Return [x, y] of the center of cell containing provided text 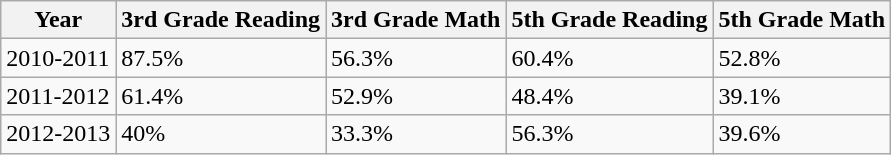
2011-2012 [58, 96]
60.4% [610, 58]
5th Grade Reading [610, 20]
61.4% [221, 96]
33.3% [416, 134]
39.6% [802, 134]
Year [58, 20]
3rd Grade Reading [221, 20]
48.4% [610, 96]
39.1% [802, 96]
2010-2011 [58, 58]
52.8% [802, 58]
3rd Grade Math [416, 20]
5th Grade Math [802, 20]
40% [221, 134]
2012-2013 [58, 134]
52.9% [416, 96]
87.5% [221, 58]
